Pinpoint the cell where the given text exists, returning its [x, y] midpoint coordinate. 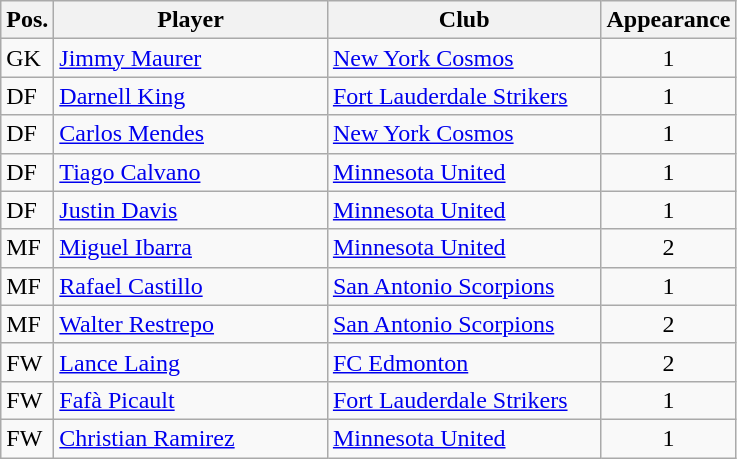
Tiago Calvano [191, 172]
Player [191, 20]
Appearance [668, 20]
Lance Laing [191, 362]
FC Edmonton [464, 362]
Justin Davis [191, 210]
Christian Ramirez [191, 438]
Fafà Picault [191, 400]
Miguel Ibarra [191, 248]
Jimmy Maurer [191, 58]
Carlos Mendes [191, 134]
Rafael Castillo [191, 286]
GK [28, 58]
Walter Restrepo [191, 324]
Club [464, 20]
Darnell King [191, 96]
Pos. [28, 20]
